For the text-containing cell, return its midpoint in [x, y] coordinate format. 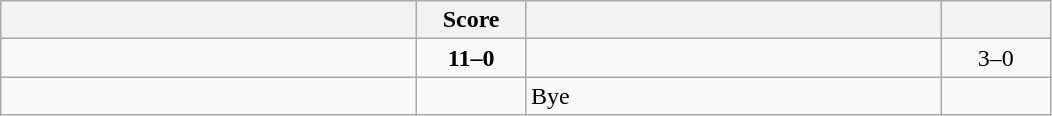
Score [472, 20]
11–0 [472, 58]
Bye [733, 96]
3–0 [996, 58]
